Find where the given text appears and provide that cell's center as (X, Y) coordinate. 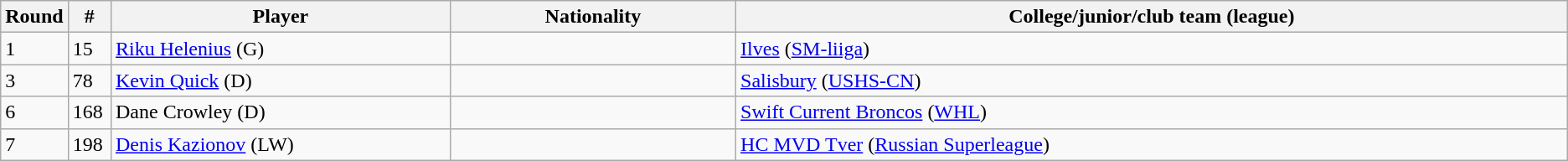
Round (34, 17)
1 (34, 49)
Ilves (SM-liiga) (1153, 49)
Salisbury (USHS-CN) (1153, 80)
# (89, 17)
College/junior/club team (league) (1153, 17)
Nationality (593, 17)
168 (89, 112)
7 (34, 144)
198 (89, 144)
3 (34, 80)
Denis Kazionov (LW) (280, 144)
Player (280, 17)
Dane Crowley (D) (280, 112)
6 (34, 112)
Kevin Quick (D) (280, 80)
78 (89, 80)
15 (89, 49)
Riku Helenius (G) (280, 49)
Swift Current Broncos (WHL) (1153, 112)
HC MVD Tver (Russian Superleague) (1153, 144)
